Return (x, y) of the center of cell containing provided text 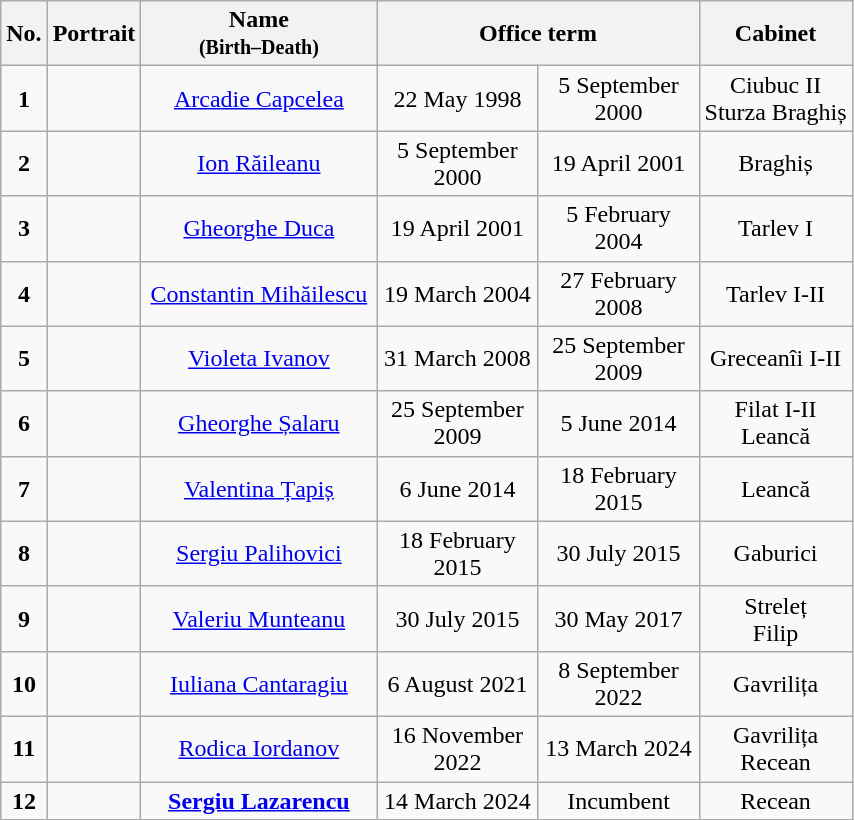
Sergiu Palihovici (259, 554)
Ion Răileanu (259, 164)
5 June 2014 (618, 424)
5 (24, 358)
StrelețFilip (776, 618)
No. (24, 34)
Arcadie Capcelea (259, 98)
Name(Birth–Death) (259, 34)
Recean (776, 801)
4 (24, 294)
27 February 2008 (618, 294)
Gheorghe Duca (259, 228)
11 (24, 748)
8 (24, 554)
10 (24, 684)
Ciubuc IISturza Braghiș (776, 98)
Sergiu Lazarencu (259, 801)
9 (24, 618)
Portrait (94, 34)
31 March 2008 (458, 358)
Filat I-IILeancă (776, 424)
Braghiș (776, 164)
Violeta Ivanov (259, 358)
2 (24, 164)
Tarlev I (776, 228)
Gavrilița (776, 684)
5 February 2004 (618, 228)
Greceanîi I-II (776, 358)
GavrilițaRecean (776, 748)
Gaburici (776, 554)
16 November 2022 (458, 748)
Office term (538, 34)
Incumbent (618, 801)
1 (24, 98)
22 May 1998 (458, 98)
6 June 2014 (458, 488)
Leancă (776, 488)
Cabinet (776, 34)
7 (24, 488)
13 March 2024 (618, 748)
Valeriu Munteanu (259, 618)
Rodica Iordanov (259, 748)
30 May 2017 (618, 618)
8 September 2022 (618, 684)
Tarlev I-II (776, 294)
6 August 2021 (458, 684)
6 (24, 424)
Valentina Țapiș (259, 488)
Iuliana Cantaragiu (259, 684)
14 March 2024 (458, 801)
Constantin Mihăilescu (259, 294)
19 March 2004 (458, 294)
Gheorghe Șalaru (259, 424)
12 (24, 801)
3 (24, 228)
